For the text-containing cell, return its midpoint in (X, Y) coordinate format. 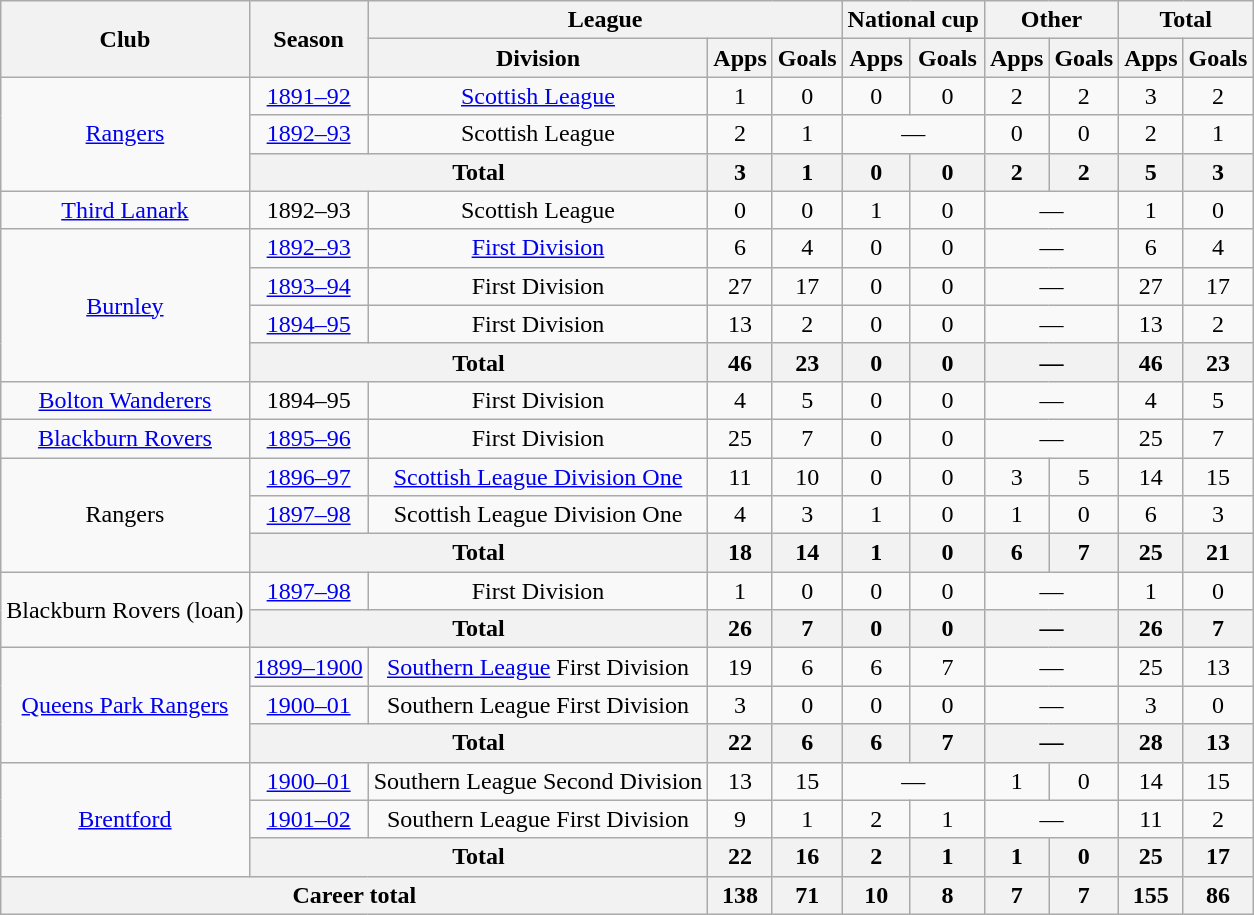
1899–1900 (308, 667)
Burnley (125, 305)
Division (538, 58)
Season (308, 39)
19 (740, 667)
National cup (913, 20)
21 (1218, 553)
Brentford (125, 819)
1896–97 (308, 477)
1895–96 (308, 438)
9 (740, 819)
8 (947, 895)
Queens Park Rangers (125, 705)
Club (125, 39)
28 (1151, 743)
Third Lanark (125, 210)
1893–94 (308, 286)
86 (1218, 895)
Blackburn Rovers (loan) (125, 610)
138 (740, 895)
Career total (354, 895)
1891–92 (308, 96)
71 (807, 895)
Bolton Wanderers (125, 400)
155 (1151, 895)
16 (807, 857)
Blackburn Rovers (125, 438)
Southern League Second Division (538, 781)
Other (1051, 20)
18 (740, 553)
1901–02 (308, 819)
League (605, 20)
